Output the (x, y) coordinate of the center of the cell containing the given text.  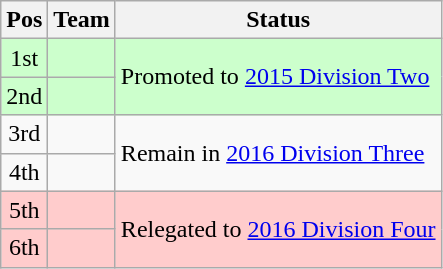
5th (24, 210)
Pos (24, 20)
2nd (24, 96)
1st (24, 58)
Remain in 2016 Division Three (278, 153)
6th (24, 248)
4th (24, 172)
Promoted to 2015 Division Two (278, 77)
Status (278, 20)
3rd (24, 134)
Relegated to 2016 Division Four (278, 229)
Team (82, 20)
